From the cell containing the given text, extract its center point as [X, Y] coordinate. 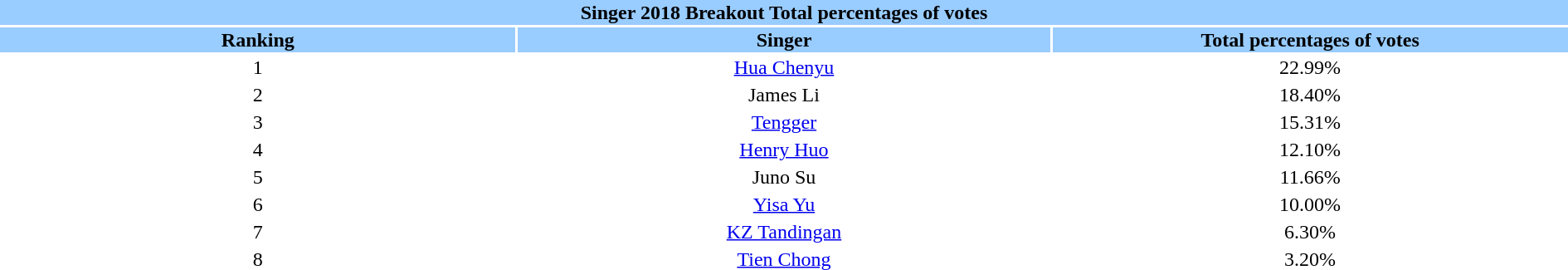
Total percentages of votes [1310, 40]
James Li [785, 95]
12.10% [1310, 150]
Yisa Yu [785, 204]
3 [258, 122]
Singer 2018 Breakout Total percentages of votes [784, 12]
1 [258, 67]
KZ Tandingan [785, 232]
10.00% [1310, 204]
22.99% [1310, 67]
Tengger [785, 122]
18.40% [1310, 95]
5 [258, 177]
6 [258, 204]
Ranking [258, 40]
Hua Chenyu [785, 67]
Singer [785, 40]
Henry Huo [785, 150]
4 [258, 150]
15.31% [1310, 122]
7 [258, 232]
6.30% [1310, 232]
2 [258, 95]
Juno Su [785, 177]
11.66% [1310, 177]
